Extract the [x, y] coordinate from the center of the cell holding the provided text.  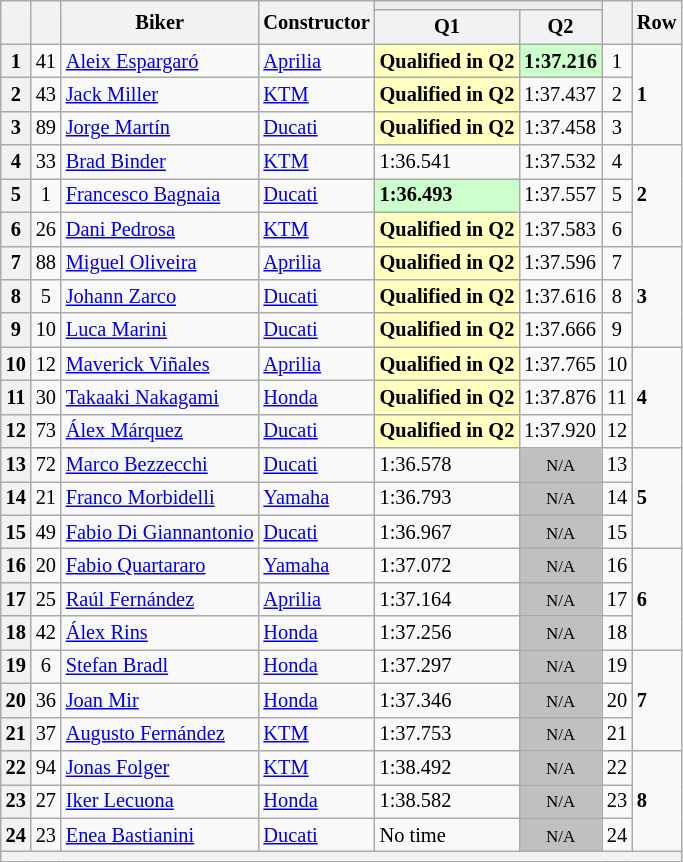
1:37.753 [447, 734]
1:37.216 [560, 61]
Row [656, 22]
1:38.492 [447, 767]
1:37.072 [447, 565]
Joan Mir [160, 700]
Marco Bezzecchi [160, 465]
Francesco Bagnaia [160, 195]
25 [46, 599]
37 [46, 734]
Iker Lecuona [160, 801]
36 [46, 700]
1:37.583 [560, 229]
27 [46, 801]
1:36.493 [447, 195]
1:37.596 [560, 263]
Álex Rins [160, 633]
30 [46, 397]
Constructor [317, 22]
Stefan Bradl [160, 666]
1:37.437 [560, 94]
Jorge Martín [160, 128]
Dani Pedrosa [160, 229]
1:37.458 [560, 128]
1:37.920 [560, 431]
72 [46, 465]
1:37.346 [447, 700]
Raúl Fernández [160, 599]
1:36.578 [447, 465]
41 [46, 61]
1:36.793 [447, 498]
1:37.876 [560, 397]
Miguel Oliveira [160, 263]
1:37.765 [560, 364]
Enea Bastianini [160, 835]
1:37.666 [560, 330]
Q2 [560, 27]
1:38.582 [447, 801]
1:36.541 [447, 162]
Brad Binder [160, 162]
1:36.967 [447, 532]
89 [46, 128]
Fabio Di Giannantonio [160, 532]
Franco Morbidelli [160, 498]
No time [447, 835]
1:37.616 [560, 296]
Q1 [447, 27]
Álex Márquez [160, 431]
49 [46, 532]
Jack Miller [160, 94]
Jonas Folger [160, 767]
73 [46, 431]
1:37.297 [447, 666]
1:37.557 [560, 195]
Luca Marini [160, 330]
Biker [160, 22]
Aleix Espargaró [160, 61]
94 [46, 767]
Fabio Quartararo [160, 565]
1:37.164 [447, 599]
1:37.256 [447, 633]
Augusto Fernández [160, 734]
43 [46, 94]
33 [46, 162]
42 [46, 633]
Takaaki Nakagami [160, 397]
88 [46, 263]
Johann Zarco [160, 296]
Maverick Viñales [160, 364]
26 [46, 229]
1:37.532 [560, 162]
